Capture the cell that displays the provided text and extract its (X, Y) central coordinate. 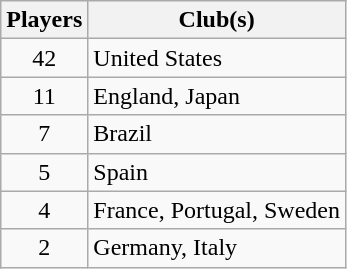
Players (44, 20)
42 (44, 58)
France, Portugal, Sweden (217, 210)
Brazil (217, 134)
4 (44, 210)
11 (44, 96)
2 (44, 248)
Club(s) (217, 20)
5 (44, 172)
Germany, Italy (217, 248)
England, Japan (217, 96)
Spain (217, 172)
7 (44, 134)
United States (217, 58)
